From the cell containing the given text, extract its center point as (x, y) coordinate. 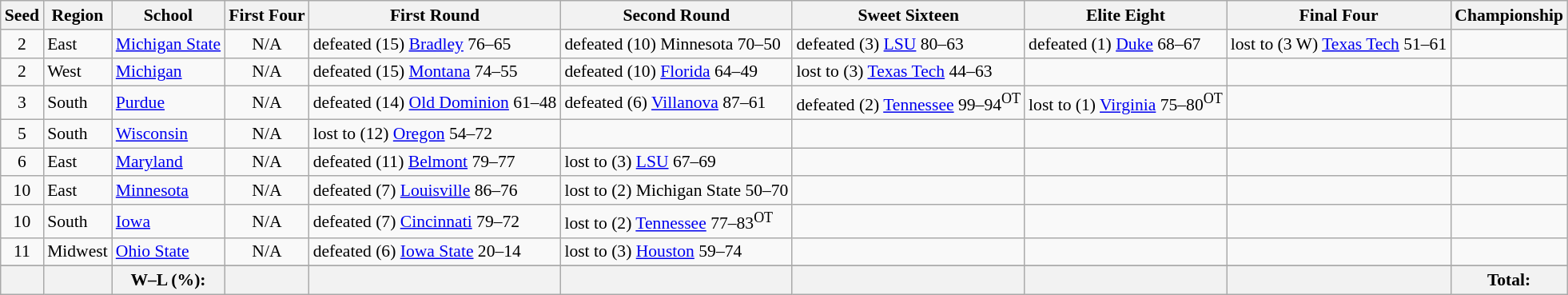
defeated (14) Old Dominion 61–48 (435, 102)
Region (78, 15)
defeated (15) Montana 74–55 (435, 72)
6 (22, 162)
lost to (3 W) Texas Tech 51–61 (1339, 44)
Wisconsin (168, 134)
lost to (12) Oregon 54–72 (435, 134)
First Round (435, 15)
Total: (1509, 281)
defeated (10) Minnesota 70–50 (676, 44)
defeated (6) Iowa State 20–14 (435, 253)
Championship (1509, 15)
West (78, 72)
defeated (2) Tennessee 99–94OT (908, 102)
lost to (2) Michigan State 50–70 (676, 191)
Iowa (168, 221)
lost to (3) Houston 59–74 (676, 253)
First Four (267, 15)
defeated (6) Villanova 87–61 (676, 102)
3 (22, 102)
Purdue (168, 102)
lost to (1) Virginia 75–80OT (1125, 102)
11 (22, 253)
defeated (15) Bradley 76–65 (435, 44)
defeated (7) Cincinnati 79–72 (435, 221)
defeated (1) Duke 68–67 (1125, 44)
5 (22, 134)
defeated (11) Belmont 79–77 (435, 162)
defeated (3) LSU 80–63 (908, 44)
lost to (2) Tennessee 77–83OT (676, 221)
defeated (10) Florida 64–49 (676, 72)
Minnesota (168, 191)
Elite Eight (1125, 15)
Seed (22, 15)
Maryland (168, 162)
Final Four (1339, 15)
School (168, 15)
Second Round (676, 15)
Ohio State (168, 253)
W–L (%): (168, 281)
Michigan (168, 72)
lost to (3) LSU 67–69 (676, 162)
defeated (7) Louisville 86–76 (435, 191)
Michigan State (168, 44)
Midwest (78, 253)
lost to (3) Texas Tech 44–63 (908, 72)
Sweet Sixteen (908, 15)
